Return the [x, y] coordinate for the center point of the cell that contains the specified text.  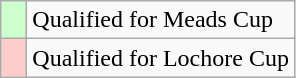
Qualified for Lochore Cup [161, 58]
Qualified for Meads Cup [161, 20]
